Detect which cell encompasses the target text, then output its [x, y] center coordinate. 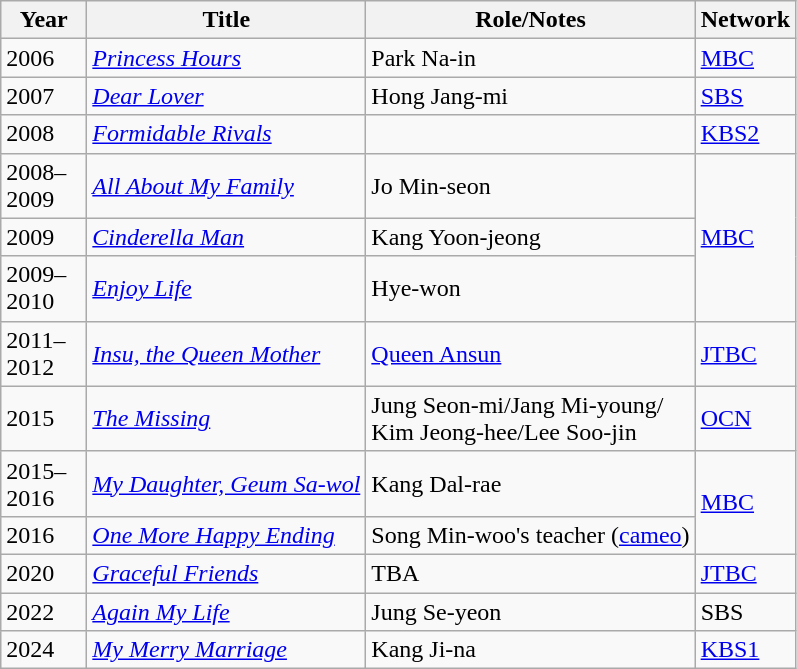
TBA [530, 573]
Princess Hours [226, 58]
Jung Se-yeon [530, 611]
One More Happy Ending [226, 535]
Role/Notes [530, 20]
Hye-won [530, 288]
2007 [44, 96]
Formidable Rivals [226, 134]
Again My Life [226, 611]
Queen Ansun [530, 354]
2008 [44, 134]
2009 [44, 237]
Enjoy Life [226, 288]
KBS1 [745, 650]
Cinderella Man [226, 237]
KBS2 [745, 134]
My Merry Marriage [226, 650]
2024 [44, 650]
Kang Dal-rae [530, 484]
All About My Family [226, 186]
2011–2012 [44, 354]
Jo Min-seon [530, 186]
2022 [44, 611]
2015 [44, 418]
Hong Jang-mi [530, 96]
Dear Lover [226, 96]
2009–2010 [44, 288]
Jung Seon-mi/Jang Mi-young/Kim Jeong-hee/Lee Soo-jin [530, 418]
2015–2016 [44, 484]
OCN [745, 418]
Insu, the Queen Mother [226, 354]
2020 [44, 573]
2016 [44, 535]
Park Na-in [530, 58]
Kang Ji-na [530, 650]
The Missing [226, 418]
Song Min-woo's teacher (cameo) [530, 535]
My Daughter, Geum Sa-wol [226, 484]
2006 [44, 58]
Graceful Friends [226, 573]
Network [745, 20]
2008–2009 [44, 186]
Year [44, 20]
Kang Yoon-jeong [530, 237]
Title [226, 20]
